Output the (x, y) coordinate of the center of the cell containing the given text.  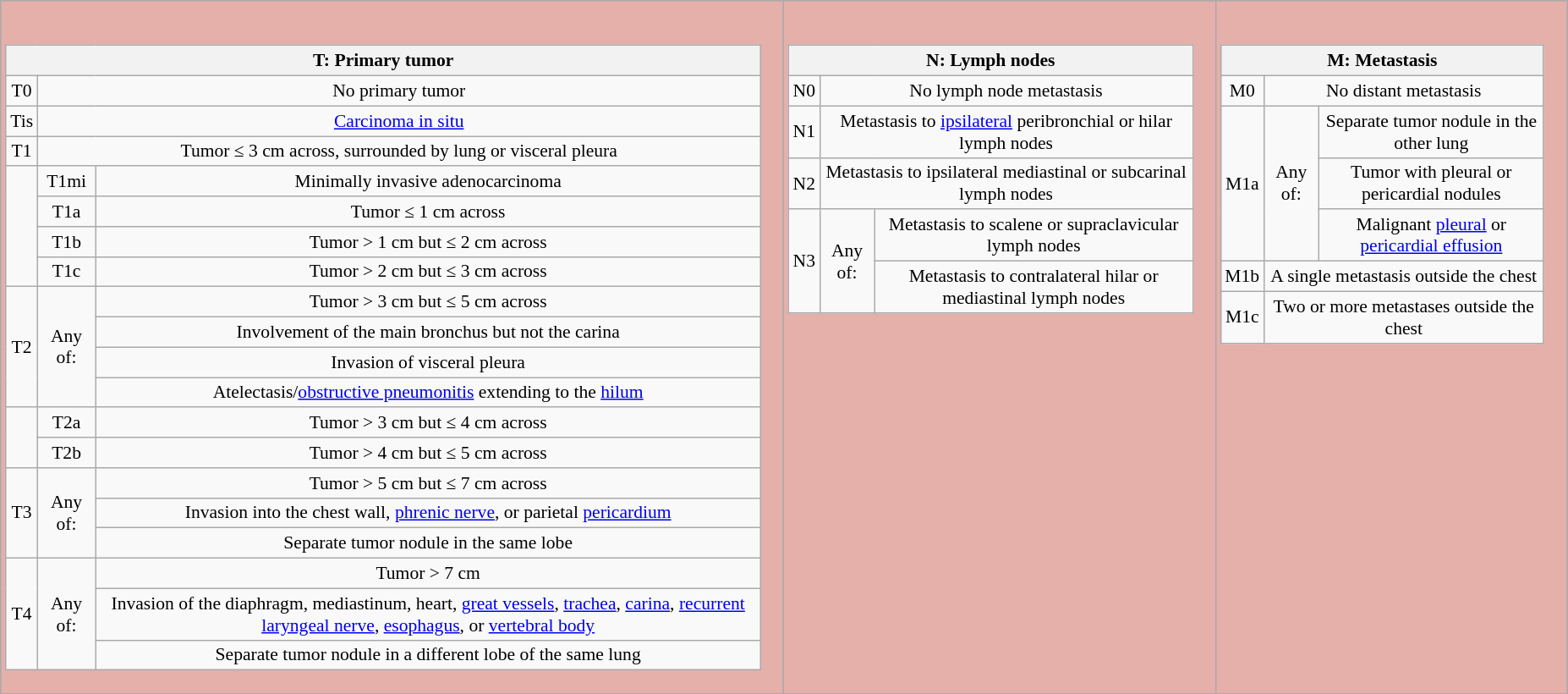
Tumor with pleural or pericardial nodules (1431, 183)
Tumor > 3 cm but ≤ 5 cm across (428, 302)
T1b (66, 242)
Tumor > 3 cm but ≤ 4 cm across (428, 423)
T1a (66, 212)
Tis (22, 121)
Tumor ≤ 1 cm across (428, 212)
Tumor > 4 cm but ≤ 5 cm across (428, 453)
M1a (1242, 183)
M: Metastasis (1382, 61)
T2 (22, 347)
T2b (66, 453)
Tumor > 2 cm but ≤ 3 cm across (428, 272)
Minimally invasive adenocarcinoma (428, 182)
Metastasis to scalene or supraclavicular lymph nodes (1033, 235)
Two or more metastases outside the chest (1404, 317)
Tumor > 5 cm but ≤ 7 cm across (428, 483)
Invasion into the chest wall, phrenic nerve, or parietal pericardium (428, 513)
T4 (22, 614)
N3 (803, 262)
Metastasis to ipsilateral mediastinal or subcarinal lymph nodes (1006, 183)
N0 (803, 91)
M0 (1242, 91)
N1 (803, 132)
T: Primary tumor (383, 61)
T1c (66, 272)
Separate tumor nodule in a different lobe of the same lung (428, 655)
Metastasis to contralateral hilar or mediastinal lymph nodes (1033, 288)
Separate tumor nodule in the same lobe (428, 543)
N: Lymph nodes (990, 61)
A single metastasis outside the chest (1404, 277)
Tumor ≤ 3 cm across, surrounded by lung or visceral pleura (399, 151)
T0 (22, 91)
M1b (1242, 277)
No lymph node metastasis (1006, 91)
Tumor > 1 cm but ≤ 2 cm across (428, 242)
Malignant pleural or pericardial effusion (1431, 235)
M1c (1242, 317)
No primary tumor (399, 91)
Invasion of visceral pleura (428, 362)
N2 (803, 183)
Metastasis to ipsilateral peribronchial or hilar lymph nodes (1006, 132)
Atelectasis/obstructive pneumonitis extending to the hilum (428, 393)
T3 (22, 513)
Invasion of the diaphragm, mediastinum, heart, great vessels, trachea, carina, recurrent laryngeal nerve, esophagus, or vertebral body (428, 614)
Separate tumor nodule in the other lung (1431, 132)
T2a (66, 423)
Carcinoma in situ (399, 121)
Tumor > 7 cm (428, 574)
Involvement of the main bronchus but not the carina (428, 333)
No distant metastasis (1404, 91)
T1 (22, 151)
T1mi (66, 182)
